Search for the cell housing the specified text and yield its (X, Y) center coordinate. 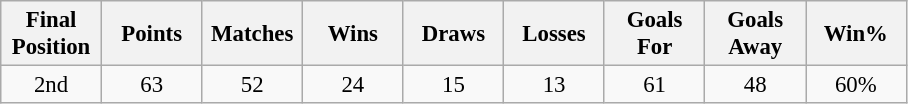
Win% (856, 34)
Goals For (654, 34)
52 (252, 85)
63 (152, 85)
15 (454, 85)
60% (856, 85)
Points (152, 34)
24 (354, 85)
Final Position (52, 34)
13 (554, 85)
Draws (454, 34)
Goals Away (756, 34)
Losses (554, 34)
61 (654, 85)
2nd (52, 85)
48 (756, 85)
Matches (252, 34)
Wins (354, 34)
